Capture the cell that displays the provided text and extract its [x, y] central coordinate. 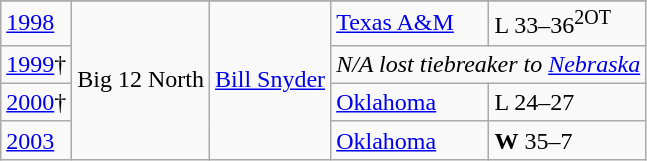
1998 [36, 24]
L 24–27 [568, 102]
W 35–7 [568, 140]
1999† [36, 64]
2000† [36, 102]
N/A lost tiebreaker to Nebraska [488, 64]
Big 12 North [141, 80]
Texas A&M [410, 24]
Bill Snyder [270, 80]
2003 [36, 140]
L 33–362OT [568, 24]
